Output the (x, y) coordinate of the center of the cell containing the given text.  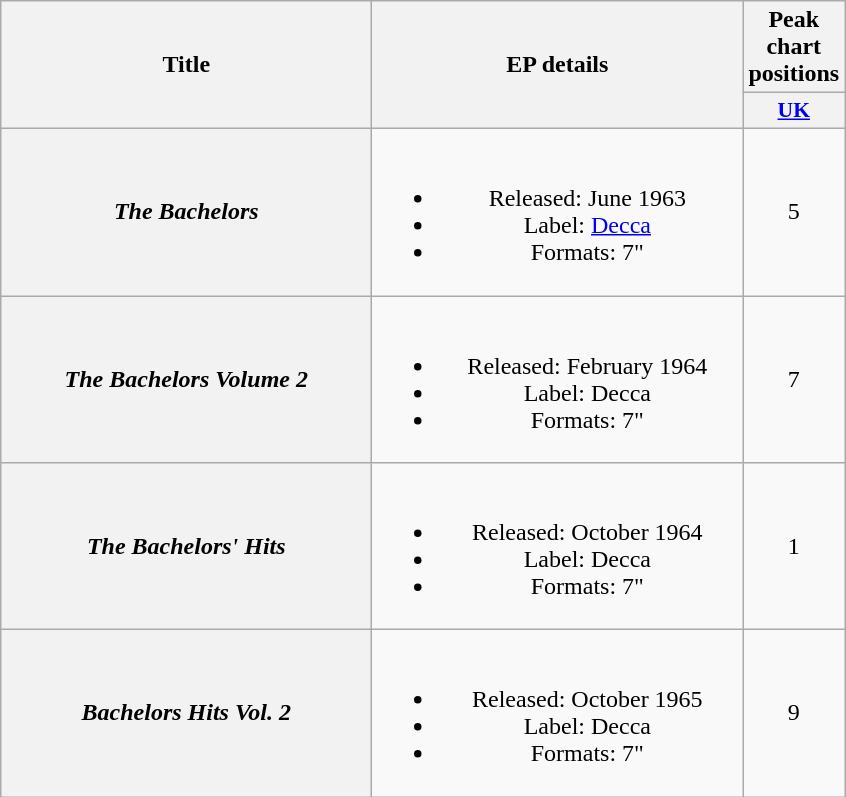
Title (186, 65)
Released: February 1964Label: DeccaFormats: 7" (558, 380)
7 (794, 380)
Peak chart positions (794, 47)
UK (794, 111)
9 (794, 714)
The Bachelors' Hits (186, 546)
Released: June 1963Label: DeccaFormats: 7" (558, 212)
Released: October 1964Label: DeccaFormats: 7" (558, 546)
Released: October 1965Label: DeccaFormats: 7" (558, 714)
5 (794, 212)
Bachelors Hits Vol. 2 (186, 714)
1 (794, 546)
The Bachelors (186, 212)
The Bachelors Volume 2 (186, 380)
EP details (558, 65)
